Return (x, y) of the center of cell containing provided text 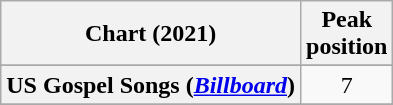
US Gospel Songs (Billboard) (151, 85)
Peakposition (347, 34)
Chart (2021) (151, 34)
7 (347, 85)
